Search for the cell housing the specified text and yield its [X, Y] center coordinate. 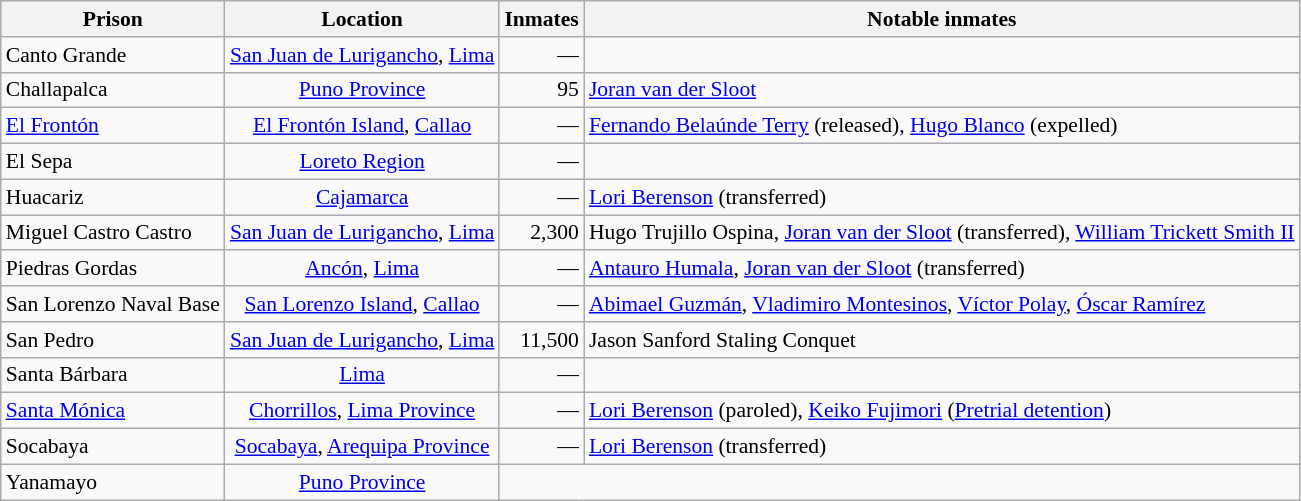
El Frontón [113, 126]
Lori Berenson (paroled), Keiko Fujimori (Pretrial detention) [942, 411]
Santa Mónica [113, 411]
Loreto Region [362, 162]
Notable inmates [942, 19]
San Lorenzo Island, Callao [362, 304]
Socabaya, Arequipa Province [362, 447]
11,500 [541, 340]
Jason Sanford Staling Conquet [942, 340]
Ancón, Lima [362, 269]
Chorrillos, Lima Province [362, 411]
Challapalca [113, 90]
El Sepa [113, 162]
Miguel Castro Castro [113, 233]
Canto Grande [113, 55]
Fernando Belaúnde Terry (released), Hugo Blanco (expelled) [942, 126]
95 [541, 90]
Abimael Guzmán, Vladimiro Montesinos, Víctor Polay, Óscar Ramírez [942, 304]
San Pedro [113, 340]
Santa Bárbara [113, 375]
Inmates [541, 19]
San Lorenzo Naval Base [113, 304]
2,300 [541, 233]
Socabaya [113, 447]
Piedras Gordas [113, 269]
Prison [113, 19]
Lima [362, 375]
Yanamayo [113, 482]
Antauro Humala, Joran van der Sloot (transferred) [942, 269]
Cajamarca [362, 197]
Hugo Trujillo Ospina, Joran van der Sloot (transferred), William Trickett Smith II [942, 233]
Huacariz [113, 197]
Location [362, 19]
El Frontón Island, Callao [362, 126]
Joran van der Sloot [942, 90]
